Determine the (X, Y) coordinate at the center of the cell enclosing the given text.  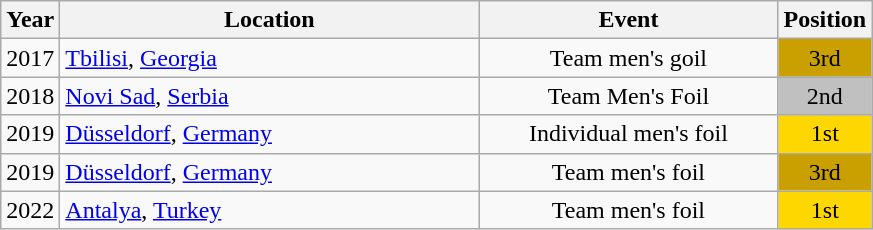
Novi Sad, Serbia (270, 96)
Team men's goil (628, 58)
Year (30, 20)
2017 (30, 58)
Antalya, Turkey (270, 210)
Event (628, 20)
2nd (825, 96)
2018 (30, 96)
Location (270, 20)
Team Men's Foil (628, 96)
Position (825, 20)
Individual men's foil (628, 134)
Tbilisi, Georgia (270, 58)
2022 (30, 210)
